Extract the [x, y] coordinate from the center of the cell holding the provided text.  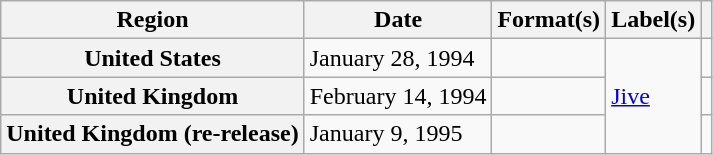
United Kingdom [152, 96]
Jive [654, 96]
January 9, 1995 [398, 134]
January 28, 1994 [398, 58]
United Kingdom (re-release) [152, 134]
February 14, 1994 [398, 96]
Format(s) [549, 20]
Date [398, 20]
Region [152, 20]
Label(s) [654, 20]
United States [152, 58]
